Identify which cell holds the provided text, then report its [X, Y] central coordinate. 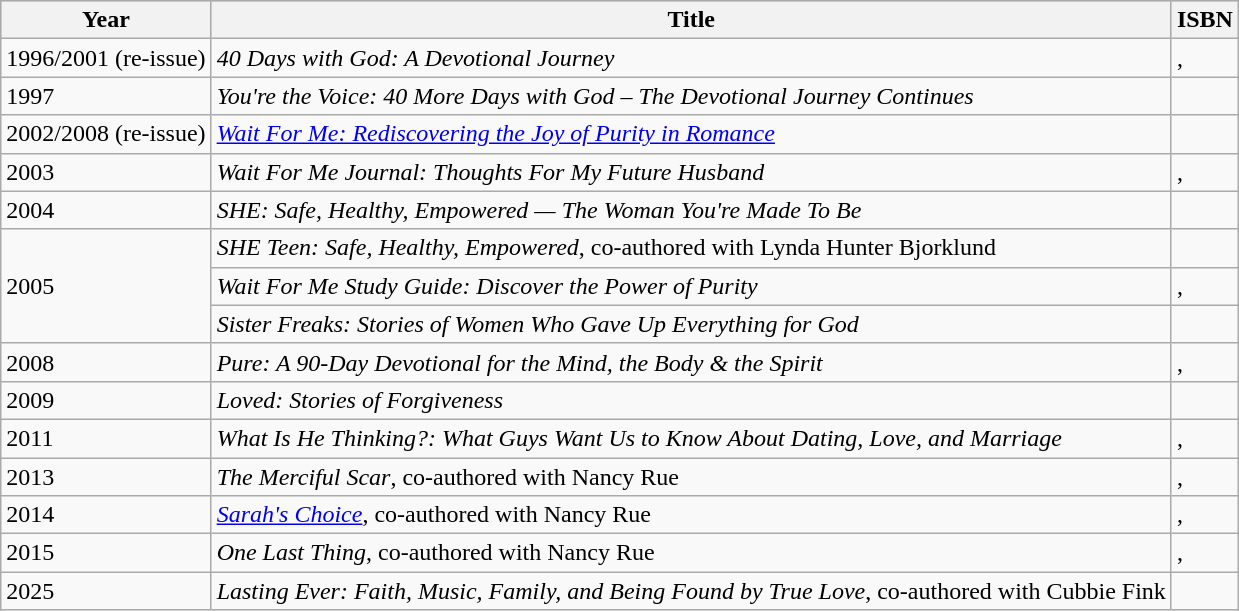
1996/2001 (re-issue) [106, 58]
2025 [106, 591]
Wait For Me: Rediscovering the Joy of Purity in Romance [691, 134]
2005 [106, 286]
2014 [106, 515]
Lasting Ever: Faith, Music, Family, and Being Found by True Love, co-authored with Cubbie Fink [691, 591]
SHE Teen: Safe, Healthy, Empowered, co-authored with Lynda Hunter Bjorklund [691, 248]
40 Days with God: A Devotional Journey [691, 58]
SHE: Safe, Healthy, Empowered — The Woman You're Made To Be [691, 210]
What Is He Thinking?: What Guys Want Us to Know About Dating, Love, and Marriage [691, 438]
Sarah's Choice, co-authored with Nancy Rue [691, 515]
Loved: Stories of Forgiveness [691, 400]
2013 [106, 477]
Title [691, 20]
Year [106, 20]
2009 [106, 400]
Wait For Me Journal: Thoughts For My Future Husband [691, 172]
2008 [106, 362]
The Merciful Scar, co-authored with Nancy Rue [691, 477]
One Last Thing, co-authored with Nancy Rue [691, 553]
2003 [106, 172]
2015 [106, 553]
You're the Voice: 40 More Days with God – The Devotional Journey Continues [691, 96]
Pure: A 90-Day Devotional for the Mind, the Body & the Spirit [691, 362]
1997 [106, 96]
Sister Freaks: Stories of Women Who Gave Up Everything for God [691, 324]
2004 [106, 210]
2011 [106, 438]
2002/2008 (re-issue) [106, 134]
Wait For Me Study Guide: Discover the Power of Purity [691, 286]
ISBN [1204, 20]
